For the text-containing cell, return its midpoint in [X, Y] coordinate format. 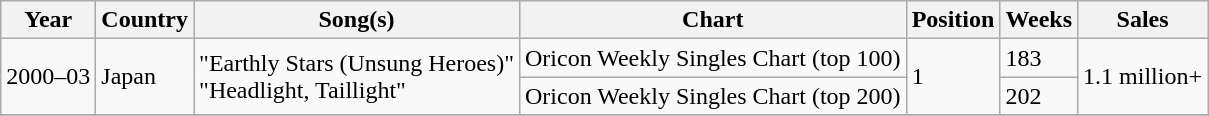
"Earthly Stars (Unsung Heroes)""Headlight, Taillight" [357, 77]
Song(s) [357, 20]
202 [1039, 96]
1.1 million+ [1143, 77]
Weeks [1039, 20]
Oricon Weekly Singles Chart (top 200) [712, 96]
2000–03 [48, 77]
Japan [145, 77]
Chart [712, 20]
Year [48, 20]
Oricon Weekly Singles Chart (top 100) [712, 58]
1 [953, 77]
Country [145, 20]
Sales [1143, 20]
183 [1039, 58]
Position [953, 20]
